Locate the cell with the specified text and output its (x, y) center coordinate. 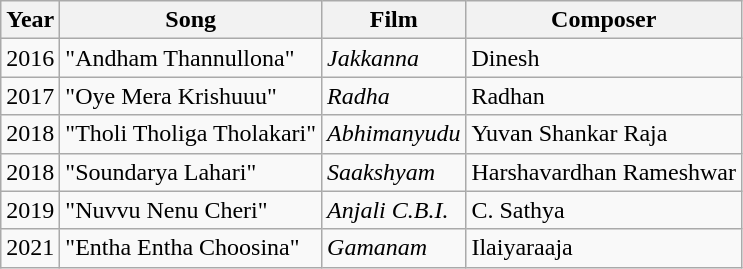
Ilaiyaraaja (604, 248)
Song (191, 20)
"Nuvvu Nenu Cheri" (191, 210)
"Tholi Tholiga Tholakari" (191, 134)
Composer (604, 20)
"Soundarya Lahari" (191, 172)
2017 (30, 96)
Saakshyam (394, 172)
Dinesh (604, 58)
2016 (30, 58)
"Entha Entha Choosina" (191, 248)
Anjali C.B.I. (394, 210)
Yuvan Shankar Raja (604, 134)
Radhan (604, 96)
Film (394, 20)
Year (30, 20)
Harshavardhan Rameshwar (604, 172)
Abhimanyudu (394, 134)
2019 (30, 210)
"Andham Thannullona" (191, 58)
2021 (30, 248)
"Oye Mera Krishuuu" (191, 96)
Radha (394, 96)
C. Sathya (604, 210)
Jakkanna (394, 58)
Gamanam (394, 248)
